Capture the cell that displays the provided text and extract its [x, y] central coordinate. 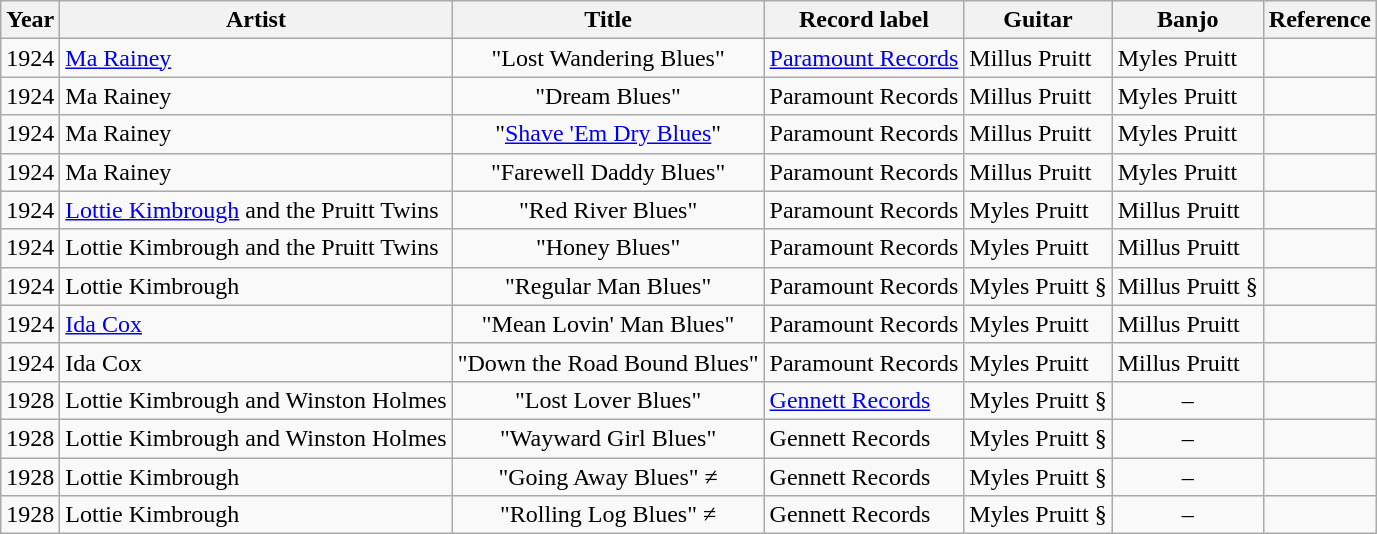
"Mean Lovin' Man Blues" [608, 324]
"Honey Blues" [608, 248]
"Going Away Blues" ≠ [608, 477]
"Red River Blues" [608, 210]
"Lost Lover Blues" [608, 400]
Year [30, 20]
"Farewell Daddy Blues" [608, 172]
Banjo [1188, 20]
Millus Pruitt § [1188, 286]
"Shave 'Em Dry Blues" [608, 134]
Record label [864, 20]
"Down the Road Bound Blues" [608, 362]
"Lost Wandering Blues" [608, 58]
Artist [256, 20]
"Rolling Log Blues" ≠ [608, 515]
Title [608, 20]
"Regular Man Blues" [608, 286]
"Dream Blues" [608, 96]
Guitar [1038, 20]
Reference [1320, 20]
"Wayward Girl Blues" [608, 438]
